Scan for the cell matching the given text and deliver its [X, Y] coordinate at center. 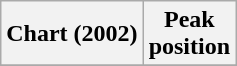
Chart (2002) [72, 34]
Peakposition [189, 34]
